Return [X, Y] of the center of cell containing provided text 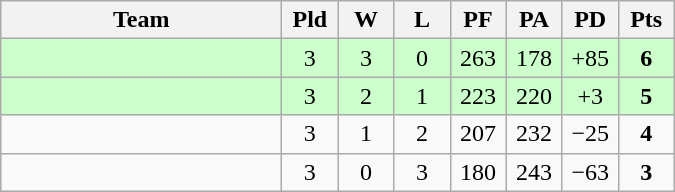
Team [142, 20]
PD [590, 20]
263 [478, 58]
223 [478, 96]
PA [534, 20]
−25 [590, 134]
W [366, 20]
5 [646, 96]
180 [478, 172]
PF [478, 20]
6 [646, 58]
4 [646, 134]
243 [534, 172]
Pts [646, 20]
Pld [310, 20]
+85 [590, 58]
+3 [590, 96]
178 [534, 58]
220 [534, 96]
232 [534, 134]
207 [478, 134]
L [422, 20]
−63 [590, 172]
